Locate the cell with the specified text and output its [x, y] center coordinate. 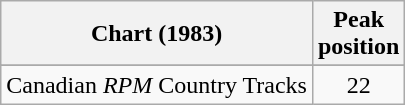
Peakposition [358, 34]
22 [358, 85]
Chart (1983) [157, 34]
Canadian RPM Country Tracks [157, 85]
